Return (X, Y) of the center of cell containing provided text 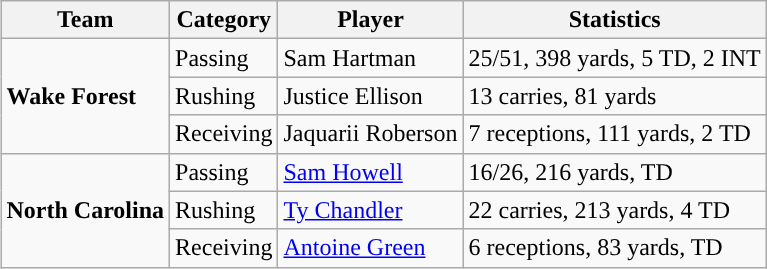
Category (224, 20)
7 receptions, 111 yards, 2 TD (614, 134)
Sam Hartman (370, 58)
Statistics (614, 20)
Ty Chandler (370, 210)
25/51, 398 yards, 5 TD, 2 INT (614, 58)
6 receptions, 83 yards, TD (614, 248)
Sam Howell (370, 172)
Wake Forest (86, 96)
16/26, 216 yards, TD (614, 172)
13 carries, 81 yards (614, 96)
Team (86, 20)
Justice Ellison (370, 96)
Jaquarii Roberson (370, 134)
North Carolina (86, 210)
22 carries, 213 yards, 4 TD (614, 210)
Antoine Green (370, 248)
Player (370, 20)
